Search for the cell housing the specified text and yield its [x, y] center coordinate. 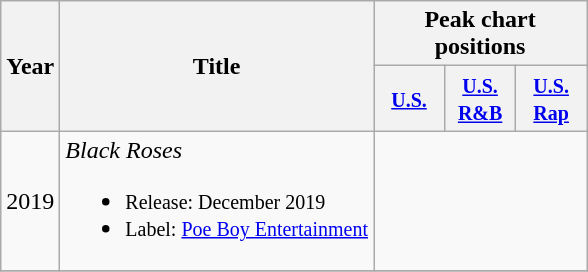
Title [217, 66]
Peak chart positions [480, 34]
2019 [30, 201]
Year [30, 66]
U.S. Rap [552, 98]
U.S. R&B [480, 98]
Black RosesRelease: December 2019Label: Poe Boy Entertainment [217, 201]
U.S. [410, 98]
